Search for the cell housing the specified text and yield its (X, Y) center coordinate. 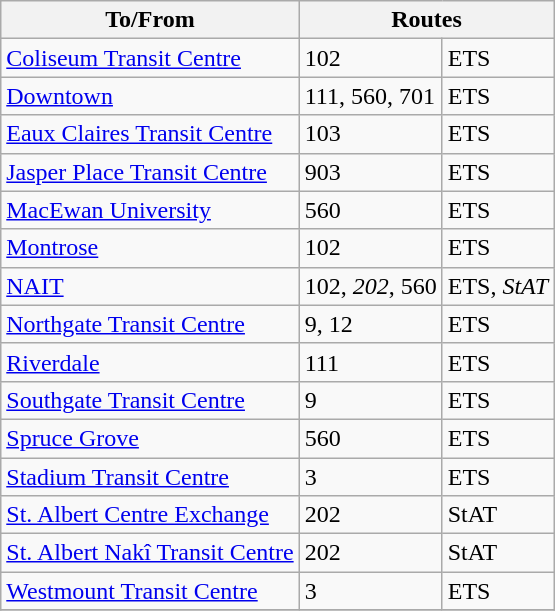
Westmount Transit Centre (150, 591)
St. Albert Centre Exchange (150, 515)
Eaux Claires Transit Centre (150, 134)
Coliseum Transit Centre (150, 58)
NAIT (150, 286)
Spruce Grove (150, 438)
903 (370, 172)
Montrose (150, 248)
Downtown (150, 96)
Stadium Transit Centre (150, 477)
ETS, StAT (498, 286)
To/From (150, 20)
9 (370, 400)
Riverdale (150, 362)
102, 202, 560 (370, 286)
Northgate Transit Centre (150, 324)
Routes (426, 20)
9, 12 (370, 324)
103 (370, 134)
MacEwan University (150, 210)
Jasper Place Transit Centre (150, 172)
111 (370, 362)
Southgate Transit Centre (150, 400)
St. Albert Nakî Transit Centre (150, 553)
111, 560, 701 (370, 96)
